From the cell containing the given text, extract its center point as [X, Y] coordinate. 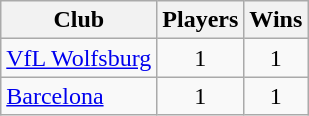
VfL Wolfsburg [79, 58]
Players [200, 20]
Club [79, 20]
Wins [276, 20]
Barcelona [79, 96]
